Scan for the cell matching the given text and deliver its (X, Y) coordinate at center. 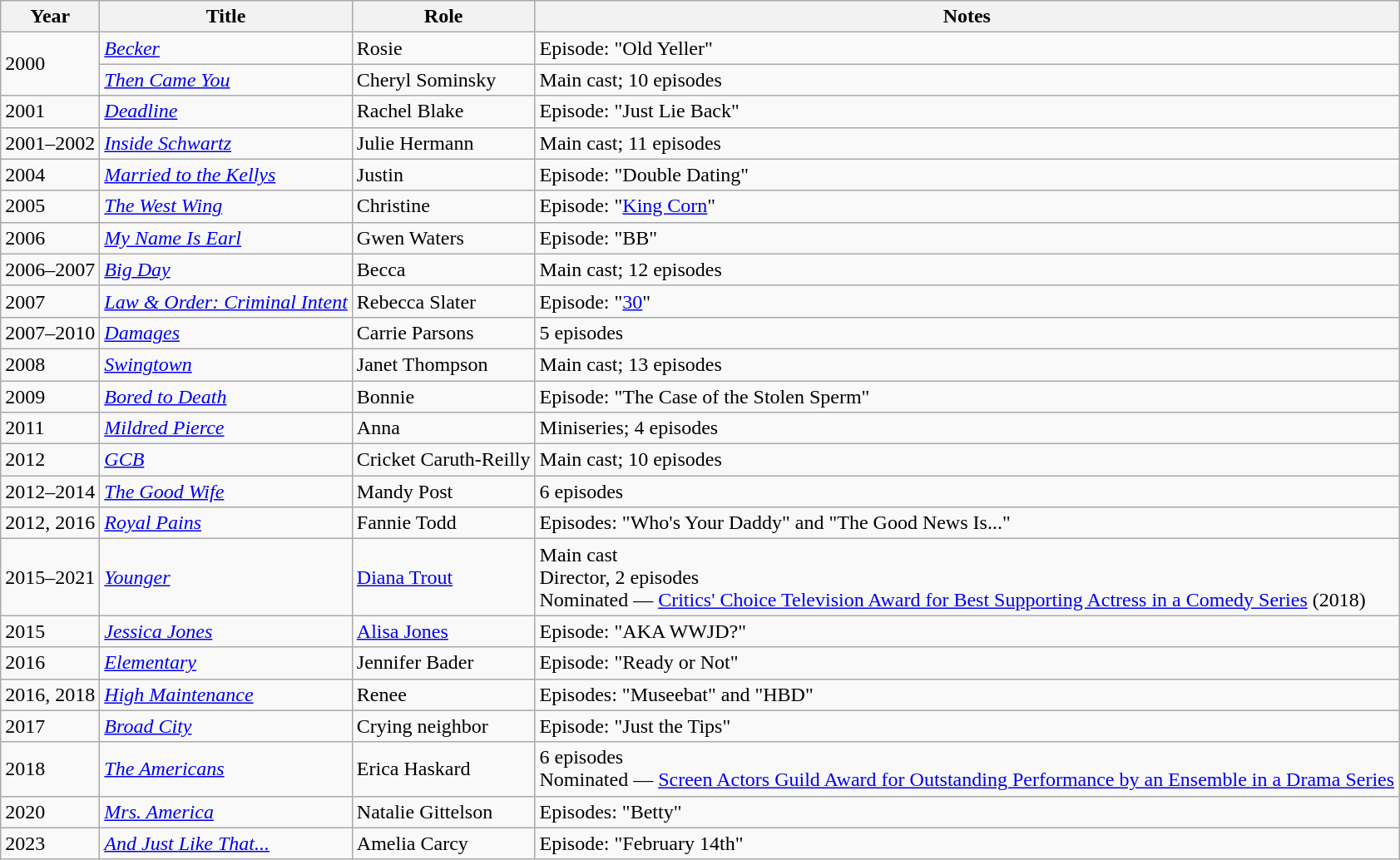
Alisa Jones (443, 631)
2008 (50, 364)
5 episodes (967, 333)
Fannie Todd (443, 523)
Episode: "Ready or Not" (967, 663)
2011 (50, 428)
Married to the Kellys (226, 175)
Broad City (226, 726)
2000 (50, 64)
High Maintenance (226, 694)
Bored to Death (226, 397)
Episode: "King Corn" (967, 206)
Jessica Jones (226, 631)
Cheryl Sominsky (443, 80)
My Name Is Earl (226, 238)
Big Day (226, 269)
Episode: "February 14th" (967, 843)
GCB (226, 460)
Carrie Parsons (443, 333)
Episode: "Double Dating" (967, 175)
6 episodesNominated — Screen Actors Guild Award for Outstanding Performance by an Ensemble in a Drama Series (967, 769)
Swingtown (226, 364)
Cricket Caruth-Reilly (443, 460)
2006–2007 (50, 269)
The Americans (226, 769)
Then Came You (226, 80)
Rachel Blake (443, 111)
2009 (50, 397)
2016, 2018 (50, 694)
Episodes: "Museebat" and "HBD" (967, 694)
Episode: "Just Lie Back" (967, 111)
Royal Pains (226, 523)
Becker (226, 48)
Erica Haskard (443, 769)
And Just Like That... (226, 843)
2004 (50, 175)
Episodes: "Who's Your Daddy" and "The Good News Is..." (967, 523)
Main castDirector, 2 episodesNominated — Critics' Choice Television Award for Best Supporting Actress in a Comedy Series (2018) (967, 577)
2023 (50, 843)
Jennifer Bader (443, 663)
Amelia Carcy (443, 843)
Bonnie (443, 397)
Becca (443, 269)
2006 (50, 238)
Year (50, 17)
Role (443, 17)
2016 (50, 663)
2017 (50, 726)
Main cast; 12 episodes (967, 269)
Diana Trout (443, 577)
6 episodes (967, 492)
2001–2002 (50, 143)
Main cast; 11 episodes (967, 143)
2012, 2016 (50, 523)
Rebecca Slater (443, 301)
Rosie (443, 48)
2012–2014 (50, 492)
2015 (50, 631)
Title (226, 17)
Law & Order: Criminal Intent (226, 301)
Damages (226, 333)
Crying neighbor (443, 726)
Miniseries; 4 episodes (967, 428)
Janet Thompson (443, 364)
2007 (50, 301)
Anna (443, 428)
The Good Wife (226, 492)
Inside Schwartz (226, 143)
Episode: "The Case of the Stolen Sperm" (967, 397)
Justin (443, 175)
2005 (50, 206)
2007–2010 (50, 333)
2018 (50, 769)
Natalie Gittelson (443, 812)
The West Wing (226, 206)
Episode: "AKA WWJD?" (967, 631)
Elementary (226, 663)
Episode: "30" (967, 301)
Mrs. America (226, 812)
Renee (443, 694)
Episode: "Old Yeller" (967, 48)
Mildred Pierce (226, 428)
Main cast; 13 episodes (967, 364)
2012 (50, 460)
Mandy Post (443, 492)
Younger (226, 577)
Episode: "BB" (967, 238)
Julie Hermann (443, 143)
Episode: "Just the Tips" (967, 726)
Gwen Waters (443, 238)
Christine (443, 206)
2001 (50, 111)
2015–2021 (50, 577)
Notes (967, 17)
2020 (50, 812)
Episodes: "Betty" (967, 812)
Deadline (226, 111)
